Return the [X, Y] coordinate for the center point of the cell that contains the specified text.  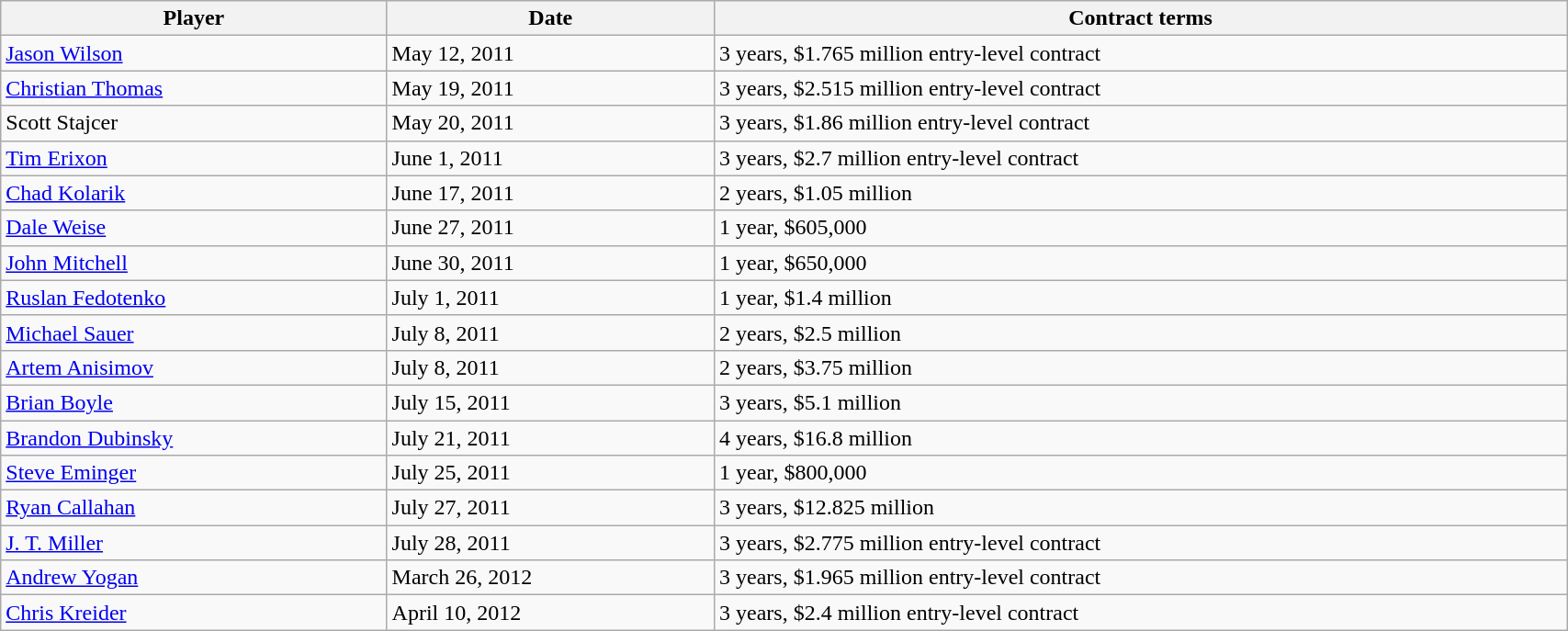
Jason Wilson [194, 53]
3 years, $2.515 million entry-level contract [1141, 88]
3 years, $5.1 million [1141, 402]
July 25, 2011 [550, 473]
3 years, $12.825 million [1141, 508]
Dale Weise [194, 228]
3 years, $1.965 million entry-level contract [1141, 578]
2 years, $1.05 million [1141, 193]
John Mitchell [194, 263]
July 28, 2011 [550, 543]
May 19, 2011 [550, 88]
Chad Kolarik [194, 193]
1 year, $1.4 million [1141, 298]
May 12, 2011 [550, 53]
3 years, $1.765 million entry-level contract [1141, 53]
Player [194, 18]
Artem Anisimov [194, 367]
Andrew Yogan [194, 578]
J. T. Miller [194, 543]
3 years, $1.86 million entry-level contract [1141, 123]
3 years, $2.775 million entry-level contract [1141, 543]
4 years, $16.8 million [1141, 438]
June 27, 2011 [550, 228]
Scott Stajcer [194, 123]
June 30, 2011 [550, 263]
Chris Kreider [194, 613]
2 years, $2.5 million [1141, 332]
1 year, $800,000 [1141, 473]
March 26, 2012 [550, 578]
July 1, 2011 [550, 298]
Date [550, 18]
2 years, $3.75 million [1141, 367]
Michael Sauer [194, 332]
Tim Erixon [194, 158]
May 20, 2011 [550, 123]
3 years, $2.7 million entry-level contract [1141, 158]
July 27, 2011 [550, 508]
Steve Eminger [194, 473]
Contract terms [1141, 18]
1 year, $605,000 [1141, 228]
April 10, 2012 [550, 613]
Brandon Dubinsky [194, 438]
Ruslan Fedotenko [194, 298]
July 21, 2011 [550, 438]
Brian Boyle [194, 402]
1 year, $650,000 [1141, 263]
3 years, $2.4 million entry-level contract [1141, 613]
June 1, 2011 [550, 158]
Ryan Callahan [194, 508]
June 17, 2011 [550, 193]
Christian Thomas [194, 88]
July 15, 2011 [550, 402]
